Pinpoint the cell where the given text exists, returning its (x, y) midpoint coordinate. 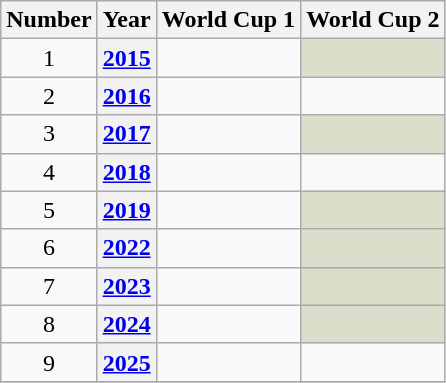
3 (49, 134)
1 (49, 58)
6 (49, 248)
2 (49, 96)
2019 (126, 210)
5 (49, 210)
8 (49, 324)
2024 (126, 324)
2017 (126, 134)
2023 (126, 286)
World Cup 2 (373, 20)
4 (49, 172)
2016 (126, 96)
Number (49, 20)
9 (49, 362)
Year (126, 20)
World Cup 1 (228, 20)
2022 (126, 248)
2025 (126, 362)
2018 (126, 172)
7 (49, 286)
2015 (126, 58)
